Output the [X, Y] coordinate of the center of the cell containing the given text.  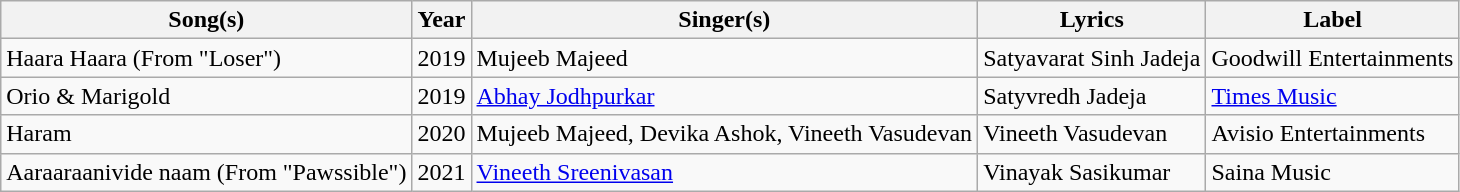
Year [442, 20]
Satyavarat Sinh Jadeja [1092, 58]
Mujeeb Majeed [724, 58]
Goodwill Entertainments [1332, 58]
Aaraaraanivide naam (From "Pawssible") [206, 172]
Satyvredh Jadeja [1092, 96]
Song(s) [206, 20]
Vineeth Sreenivasan [724, 172]
Label [1332, 20]
Vinayak Sasikumar [1092, 172]
Singer(s) [724, 20]
2021 [442, 172]
2020 [442, 134]
Vineeth Vasudevan [1092, 134]
Mujeeb Majeed, Devika Ashok, Vineeth Vasudevan [724, 134]
Orio & Marigold [206, 96]
Times Music [1332, 96]
Saina Music [1332, 172]
Avisio Entertainments [1332, 134]
Haara Haara (From "Loser") [206, 58]
Lyrics [1092, 20]
Haram [206, 134]
Abhay Jodhpurkar [724, 96]
